Identify which cell holds the provided text, then report its [X, Y] central coordinate. 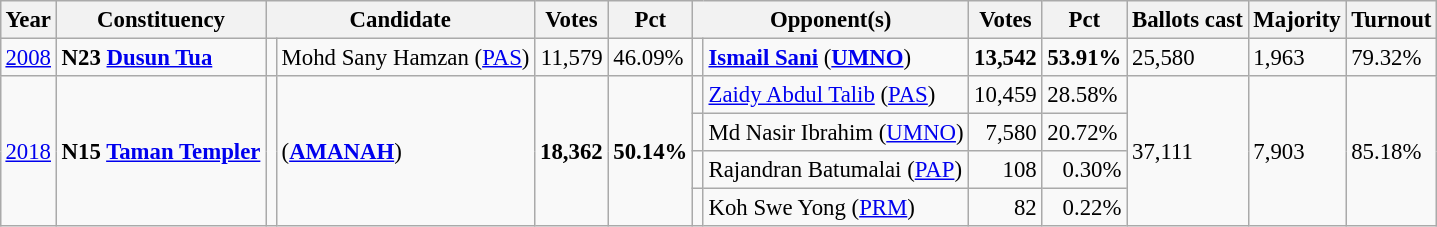
N15 Taman Templer [160, 151]
Koh Swe Yong (PRM) [836, 208]
Ismail Sani (UMNO) [836, 57]
N23 Dusun Tua [160, 57]
Constituency [160, 20]
20.72% [1084, 133]
2008 [28, 57]
Candidate [400, 20]
7,580 [1006, 133]
Zaidy Abdul Talib (PAS) [836, 95]
79.32% [1392, 57]
Md Nasir Ibrahim (UMNO) [836, 133]
108 [1006, 170]
0.30% [1084, 170]
Opponent(s) [831, 20]
10,459 [1006, 95]
Mohd Sany Hamzan (PAS) [405, 57]
46.09% [650, 57]
28.58% [1084, 95]
Turnout [1392, 20]
2018 [28, 151]
Year [28, 20]
37,111 [1188, 151]
50.14% [650, 151]
0.22% [1084, 208]
18,362 [572, 151]
(AMANAH) [405, 151]
Rajandran Batumalai (PAP) [836, 170]
53.91% [1084, 57]
25,580 [1188, 57]
82 [1006, 208]
7,903 [1297, 151]
Ballots cast [1188, 20]
Majority [1297, 20]
13,542 [1006, 57]
11,579 [572, 57]
1,963 [1297, 57]
85.18% [1392, 151]
